Extract the (X, Y) coordinate from the center of the cell holding the provided text.  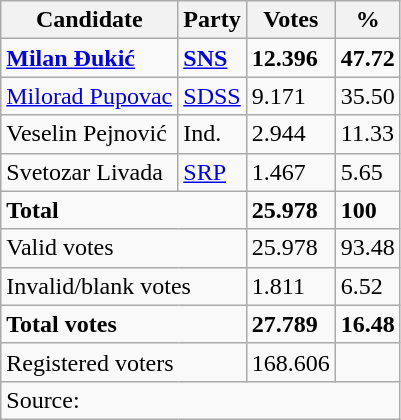
16.48 (368, 324)
Total votes (124, 324)
Valid votes (124, 248)
12.396 (290, 58)
5.65 (368, 172)
Svetozar Livada (90, 172)
Ind. (212, 134)
47.72 (368, 58)
Veselin Pejnović (90, 134)
6.52 (368, 286)
168.606 (290, 362)
93.48 (368, 248)
27.789 (290, 324)
Source: (201, 400)
Milan Đukić (90, 58)
% (368, 20)
Registered voters (124, 362)
Milorad Pupovac (90, 96)
100 (368, 210)
Party (212, 20)
11.33 (368, 134)
35.50 (368, 96)
Candidate (90, 20)
Invalid/blank votes (124, 286)
1.811 (290, 286)
Total (124, 210)
9.171 (290, 96)
SRP (212, 172)
Votes (290, 20)
1.467 (290, 172)
SDSS (212, 96)
SNS (212, 58)
2.944 (290, 134)
